Detect which cell encompasses the target text, then output its (X, Y) center coordinate. 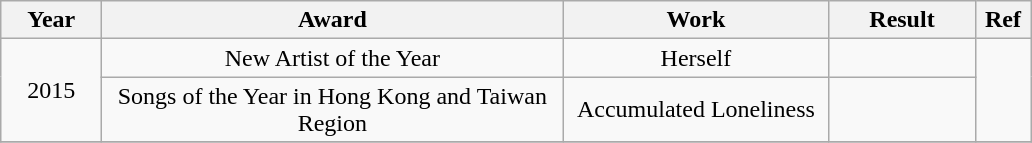
Award (332, 20)
Songs of the Year in Hong Kong and Taiwan Region (332, 110)
Ref (1003, 20)
2015 (52, 90)
Herself (696, 58)
New Artist of the Year (332, 58)
Work (696, 20)
Year (52, 20)
Result (902, 20)
Accumulated Loneliness (696, 110)
